Identify which cell holds the provided text, then report its (x, y) central coordinate. 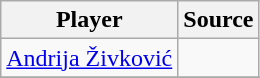
Andrija Živković (90, 58)
Source (218, 20)
Player (90, 20)
